Provide the (x, y) coordinate of the cell's center where the given text is located.  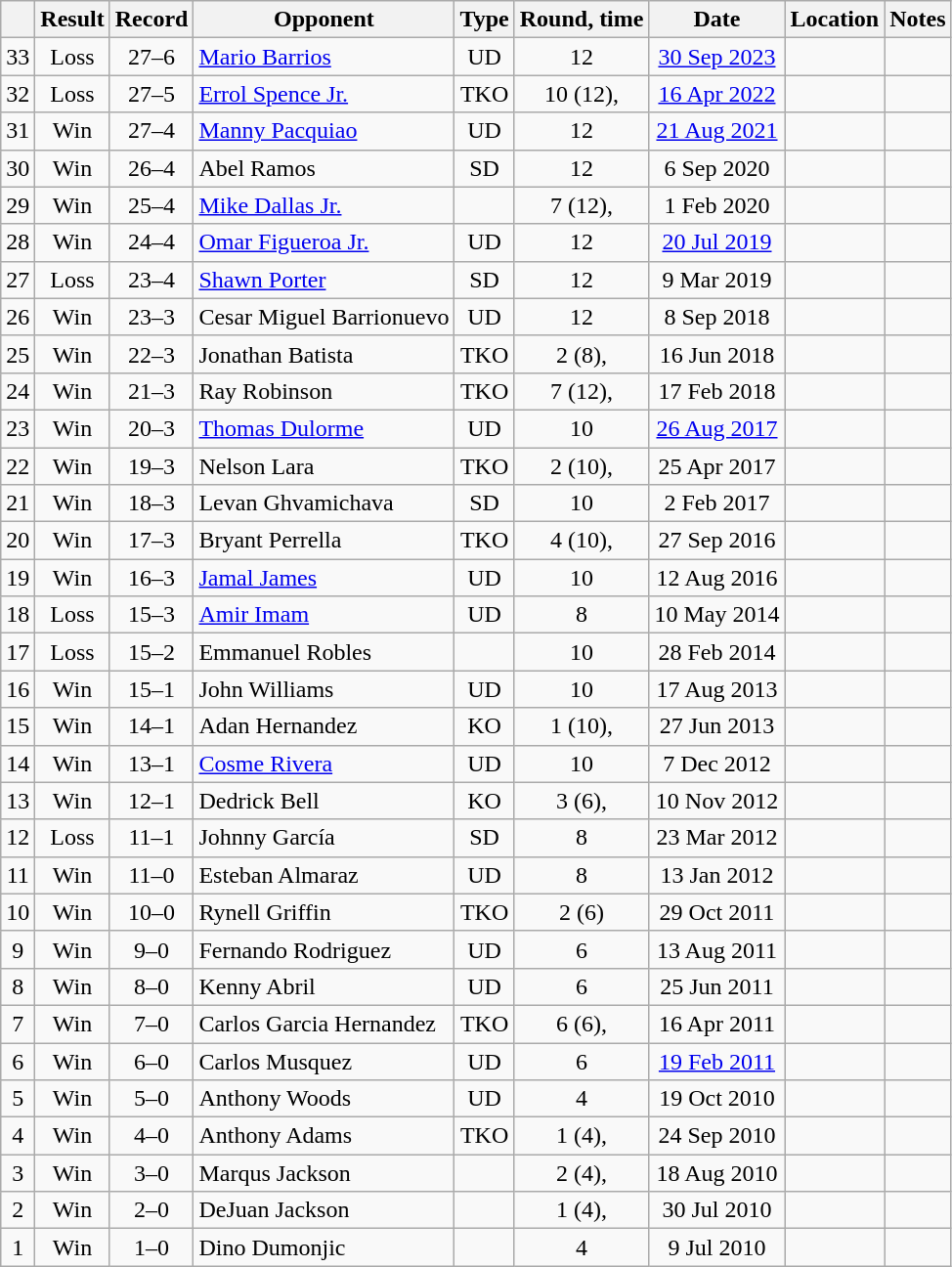
8–0 (151, 986)
Dino Dumonjic (325, 1247)
17–3 (151, 541)
Jonathan Batista (325, 354)
2 (4), (582, 1173)
Abel Ramos (325, 168)
Shawn Porter (325, 280)
9 Jul 2010 (717, 1247)
2–0 (151, 1210)
10–0 (151, 912)
16–3 (151, 578)
28 Feb 2014 (717, 652)
23 (18, 428)
Jamal James (325, 578)
Type (485, 20)
Cesar Miguel Barrionuevo (325, 317)
15–1 (151, 689)
27 Jun 2013 (717, 726)
6 Sep 2020 (717, 168)
9–0 (151, 949)
Anthony Woods (325, 1099)
22–3 (151, 354)
12 Aug 2016 (717, 578)
1 Feb 2020 (717, 205)
14–1 (151, 726)
9 Mar 2019 (717, 280)
20–3 (151, 428)
Manny Pacquiao (325, 131)
27 (18, 280)
17 Feb 2018 (717, 391)
Adan Hernandez (325, 726)
Round, time (582, 20)
25 (18, 354)
Johnny García (325, 838)
Kenny Abril (325, 986)
Emmanuel Robles (325, 652)
1 (18, 1247)
10 Nov 2012 (717, 801)
27–5 (151, 94)
Mario Barrios (325, 57)
13 Jan 2012 (717, 875)
17 (18, 652)
18–3 (151, 503)
15–2 (151, 652)
5–0 (151, 1099)
Fernando Rodriguez (325, 949)
Rynell Griffin (325, 912)
23–4 (151, 280)
32 (18, 94)
26 Aug 2017 (717, 428)
Opponent (325, 20)
2 (8), (582, 354)
10 (12), (582, 94)
23 Mar 2012 (717, 838)
9 (18, 949)
2 Feb 2017 (717, 503)
2 (6) (582, 912)
2 (18, 1210)
17 Aug 2013 (717, 689)
Dedrick Bell (325, 801)
Nelson Lara (325, 466)
21–3 (151, 391)
12–1 (151, 801)
13 Aug 2011 (717, 949)
25 Jun 2011 (717, 986)
3 (18, 1173)
16 (18, 689)
4–0 (151, 1136)
5 (18, 1099)
25–4 (151, 205)
Location (835, 20)
18 Aug 2010 (717, 1173)
Amir Imam (325, 615)
28 (18, 242)
33 (18, 57)
30 (18, 168)
15 (18, 726)
22 (18, 466)
4 (10), (582, 541)
7 Dec 2012 (717, 764)
26 (18, 317)
31 (18, 131)
1 (10), (582, 726)
20 Jul 2019 (717, 242)
6 (6), (582, 1024)
7–0 (151, 1024)
8 Sep 2018 (717, 317)
15–3 (151, 615)
24 Sep 2010 (717, 1136)
21 Aug 2021 (717, 131)
2 (10), (582, 466)
Thomas Dulorme (325, 428)
21 (18, 503)
Marqus Jackson (325, 1173)
16 Jun 2018 (717, 354)
19–3 (151, 466)
Notes (918, 20)
Carlos Musquez (325, 1061)
27–6 (151, 57)
26–4 (151, 168)
27 Sep 2016 (717, 541)
24 (18, 391)
Esteban Almaraz (325, 875)
10 May 2014 (717, 615)
29 (18, 205)
13–1 (151, 764)
19 Oct 2010 (717, 1099)
Mike Dallas Jr. (325, 205)
Omar Figueroa Jr. (325, 242)
20 (18, 541)
Errol Spence Jr. (325, 94)
27–4 (151, 131)
Carlos Garcia Hernandez (325, 1024)
1–0 (151, 1247)
DeJuan Jackson (325, 1210)
Date (717, 20)
Cosme Rivera (325, 764)
Anthony Adams (325, 1136)
3 (6), (582, 801)
Record (151, 20)
6–0 (151, 1061)
30 Jul 2010 (717, 1210)
16 Apr 2022 (717, 94)
13 (18, 801)
Ray Robinson (325, 391)
14 (18, 764)
11–1 (151, 838)
John Williams (325, 689)
3–0 (151, 1173)
11 (18, 875)
23–3 (151, 317)
18 (18, 615)
11–0 (151, 875)
29 Oct 2011 (717, 912)
25 Apr 2017 (717, 466)
Bryant Perrella (325, 541)
Result (72, 20)
19 Feb 2011 (717, 1061)
7 (18, 1024)
30 Sep 2023 (717, 57)
16 Apr 2011 (717, 1024)
19 (18, 578)
24–4 (151, 242)
Levan Ghvamichava (325, 503)
